Pinpoint the cell where the given text exists, returning its (x, y) midpoint coordinate. 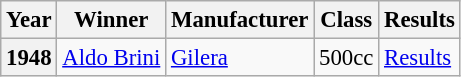
Gilera (240, 58)
Aldo Brini (112, 58)
Winner (112, 20)
500cc (346, 58)
1948 (29, 58)
Year (29, 20)
Manufacturer (240, 20)
Class (346, 20)
